Detect which cell encompasses the target text, then output its [x, y] center coordinate. 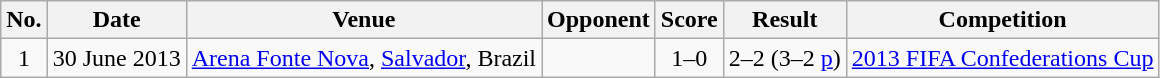
Venue [364, 20]
2–2 (3–2 p) [784, 58]
1 [24, 58]
Opponent [599, 20]
Arena Fonte Nova, Salvador, Brazil [364, 58]
2013 FIFA Confederations Cup [1002, 58]
Result [784, 20]
30 June 2013 [116, 58]
Date [116, 20]
No. [24, 20]
Competition [1002, 20]
1–0 [689, 58]
Score [689, 20]
